Identify which cell holds the provided text, then report its [x, y] central coordinate. 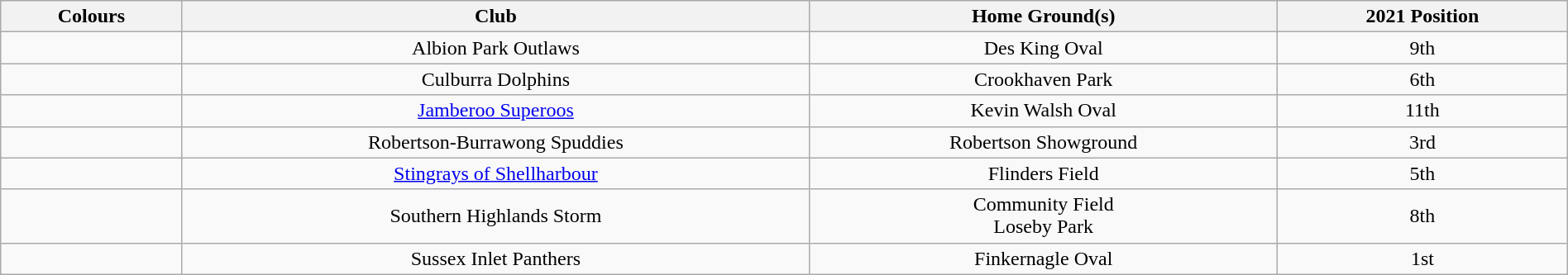
Robertson-Burrawong Spuddies [496, 142]
Kevin Walsh Oval [1044, 111]
Home Ground(s) [1044, 17]
2021 Position [1422, 17]
5th [1422, 173]
3rd [1422, 142]
Southern Highlands Storm [496, 216]
Culburra Dolphins [496, 79]
Des King Oval [1044, 48]
9th [1422, 48]
Community FieldLoseby Park [1044, 216]
Jamberoo Superoos [496, 111]
Colours [91, 17]
Robertson Showground [1044, 142]
8th [1422, 216]
11th [1422, 111]
Stingrays of Shellharbour [496, 173]
Albion Park Outlaws [496, 48]
Flinders Field [1044, 173]
6th [1422, 79]
Club [496, 17]
Crookhaven Park [1044, 79]
Sussex Inlet Panthers [496, 258]
Finkernagle Oval [1044, 258]
1st [1422, 258]
